Detect which cell encompasses the target text, then output its [x, y] center coordinate. 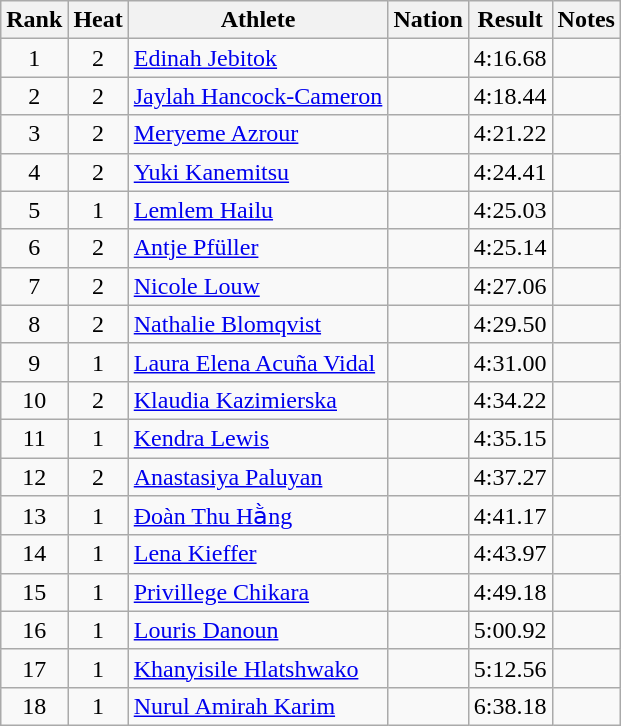
4:34.22 [510, 400]
Edinah Jebitok [258, 58]
Notes [586, 20]
Yuki Kanemitsu [258, 172]
17 [34, 668]
7 [34, 286]
11 [34, 438]
4:18.44 [510, 96]
12 [34, 477]
Nathalie Blomqvist [258, 324]
5 [34, 210]
Rank [34, 20]
Laura Elena Acuña Vidal [258, 362]
Jaylah Hancock-Cameron [258, 96]
18 [34, 706]
Klaudia Kazimierska [258, 400]
Nicole Louw [258, 286]
Lena Kieffer [258, 554]
10 [34, 400]
4:29.50 [510, 324]
5:00.92 [510, 630]
4:25.03 [510, 210]
9 [34, 362]
Lemlem Hailu [258, 210]
3 [34, 134]
4:49.18 [510, 592]
Meryeme Azrour [258, 134]
4:43.97 [510, 554]
14 [34, 554]
4:35.15 [510, 438]
4:16.68 [510, 58]
13 [34, 516]
Antje Pfüller [258, 248]
4:37.27 [510, 477]
Nation [428, 20]
4 [34, 172]
6 [34, 248]
4:21.22 [510, 134]
5:12.56 [510, 668]
Anastasiya Paluyan [258, 477]
Privillege Chikara [258, 592]
16 [34, 630]
Result [510, 20]
Kendra Lewis [258, 438]
Đoàn Thu Hằng [258, 516]
6:38.18 [510, 706]
4:24.41 [510, 172]
4:27.06 [510, 286]
8 [34, 324]
Khanyisile Hlatshwako [258, 668]
4:31.00 [510, 362]
Heat [98, 20]
Louris Danoun [258, 630]
Nurul Amirah Karim [258, 706]
4:25.14 [510, 248]
Athlete [258, 20]
4:41.17 [510, 516]
15 [34, 592]
